Search for the cell housing the specified text and yield its [x, y] center coordinate. 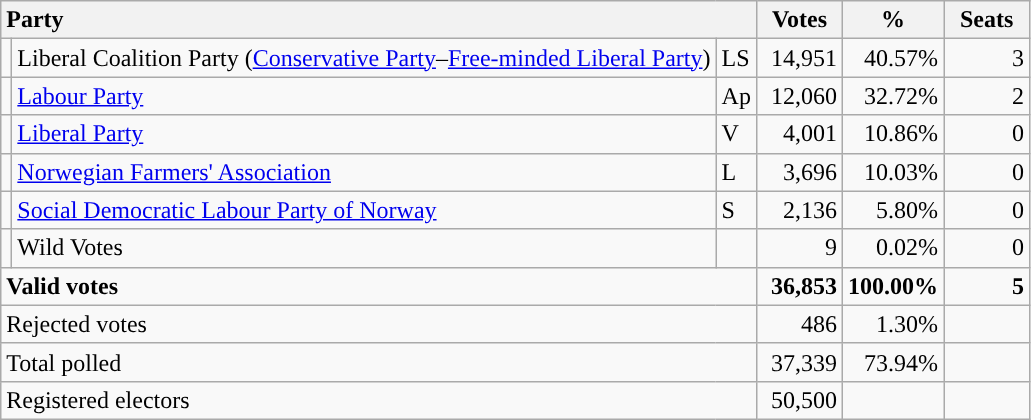
50,500 [799, 400]
Social Democratic Labour Party of Norway [364, 210]
Ap [736, 96]
9 [799, 248]
S [736, 210]
Registered electors [379, 400]
1.30% [894, 324]
3,696 [799, 172]
2 [987, 96]
4,001 [799, 134]
Wild Votes [364, 248]
3 [987, 58]
14,951 [799, 58]
V [736, 134]
36,853 [799, 286]
5 [987, 286]
L [736, 172]
Liberal Coalition Party (Conservative Party–Free-minded Liberal Party) [364, 58]
Rejected votes [379, 324]
0.02% [894, 248]
5.80% [894, 210]
37,339 [799, 362]
10.03% [894, 172]
Votes [799, 20]
Valid votes [379, 286]
Seats [987, 20]
73.94% [894, 362]
Labour Party [364, 96]
100.00% [894, 286]
Total polled [379, 362]
32.72% [894, 96]
12,060 [799, 96]
2,136 [799, 210]
Liberal Party [364, 134]
LS [736, 58]
Norwegian Farmers' Association [364, 172]
10.86% [894, 134]
40.57% [894, 58]
Party [379, 20]
% [894, 20]
486 [799, 324]
